From the cell containing the given text, extract its center point as (X, Y) coordinate. 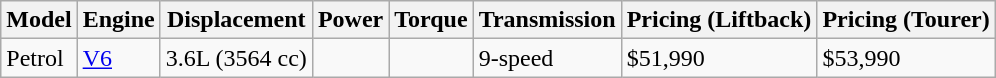
Petrol (39, 58)
Pricing (Tourer) (906, 20)
Engine (118, 20)
$53,990 (906, 58)
V6 (118, 58)
Displacement (236, 20)
Model (39, 20)
3.6L (3564 cc) (236, 58)
Pricing (Liftback) (719, 20)
9-speed (547, 58)
$51,990 (719, 58)
Torque (431, 20)
Transmission (547, 20)
Power (350, 20)
